For the text-containing cell, return its midpoint in (x, y) coordinate format. 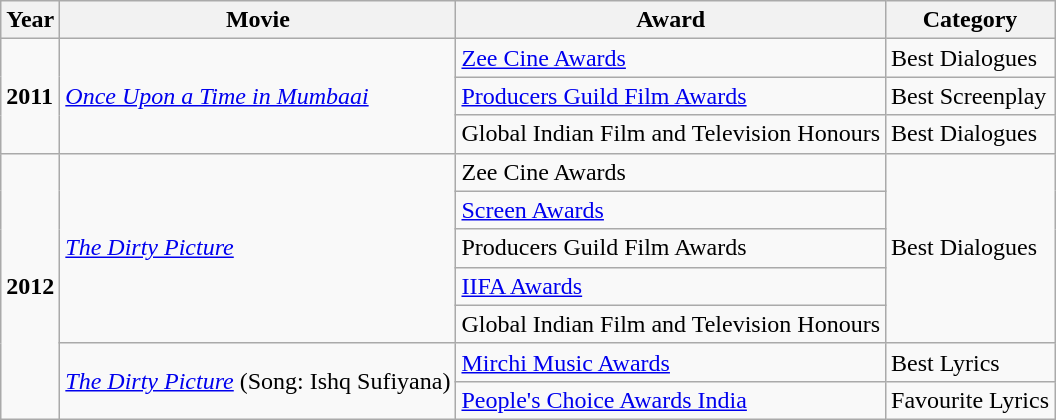
The Dirty Picture (258, 248)
Award (671, 20)
Once Upon a Time in Mumbaai (258, 96)
The Dirty Picture (Song: Ishq Sufiyana) (258, 381)
Best Lyrics (970, 362)
Mirchi Music Awards (671, 362)
Category (970, 20)
2012 (30, 286)
IIFA Awards (671, 286)
Favourite Lyrics (970, 400)
Year (30, 20)
2011 (30, 96)
Best Screenplay (970, 96)
People's Choice Awards India (671, 400)
Screen Awards (671, 210)
Movie (258, 20)
